Extract the [X, Y] coordinate from the center of the cell holding the provided text.  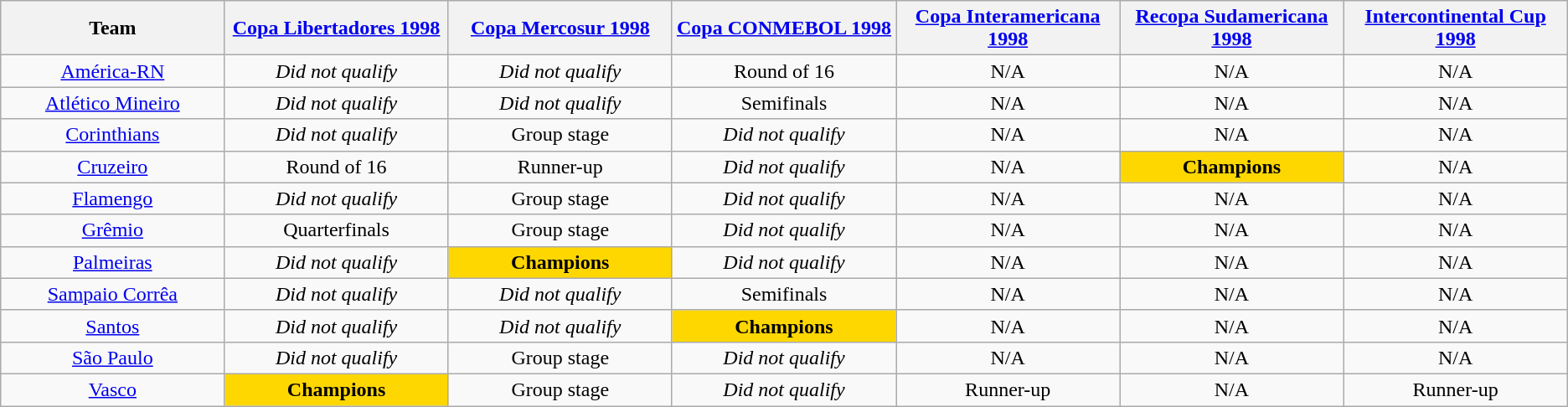
América-RN [112, 71]
Corinthians [112, 135]
Team [112, 28]
Cruzeiro [112, 167]
Grêmio [112, 230]
Copa CONMEBOL 1998 [784, 28]
Vasco [112, 389]
Copa Libertadores 1998 [337, 28]
Sampaio Corrêa [112, 294]
Palmeiras [112, 262]
Atlético Mineiro [112, 103]
Flamengo [112, 198]
Intercontinental Cup 1998 [1456, 28]
Recopa Sudamericana 1998 [1231, 28]
Quarterfinals [337, 230]
Copa Interamericana 1998 [1008, 28]
Santos [112, 326]
Copa Mercosur 1998 [560, 28]
São Paulo [112, 358]
